Return [X, Y] of the center of cell containing provided text 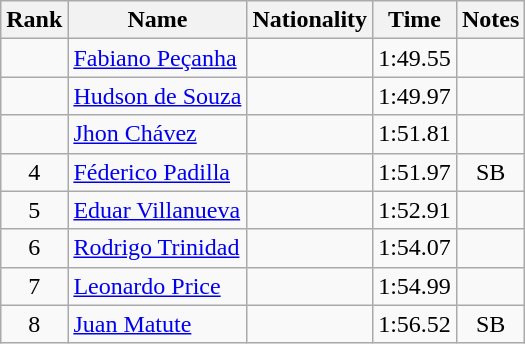
1:49.55 [415, 58]
Time [415, 20]
1:51.81 [415, 134]
4 [34, 172]
1:52.91 [415, 210]
6 [34, 248]
1:54.07 [415, 248]
Leonardo Price [158, 286]
1:56.52 [415, 324]
Eduar Villanueva [158, 210]
Juan Matute [158, 324]
7 [34, 286]
Hudson de Souza [158, 96]
Name [158, 20]
Rodrigo Trinidad [158, 248]
Rank [34, 20]
Jhon Chávez [158, 134]
Féderico Padilla [158, 172]
5 [34, 210]
Fabiano Peçanha [158, 58]
1:54.99 [415, 286]
1:51.97 [415, 172]
Notes [490, 20]
8 [34, 324]
Nationality [310, 20]
1:49.97 [415, 96]
